Find where the given text appears and provide that cell's center as (x, y) coordinate. 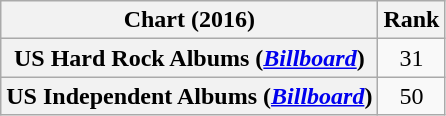
50 (412, 96)
US Independent Albums (Billboard) (190, 96)
Rank (412, 20)
Chart (2016) (190, 20)
US Hard Rock Albums (Billboard) (190, 58)
31 (412, 58)
